Scan for the cell matching the given text and deliver its [x, y] coordinate at center. 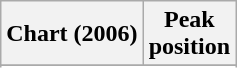
Chart (2006) [72, 34]
Peakposition [189, 34]
